Provide the (x, y) coordinate of the cell's center where the given text is located.  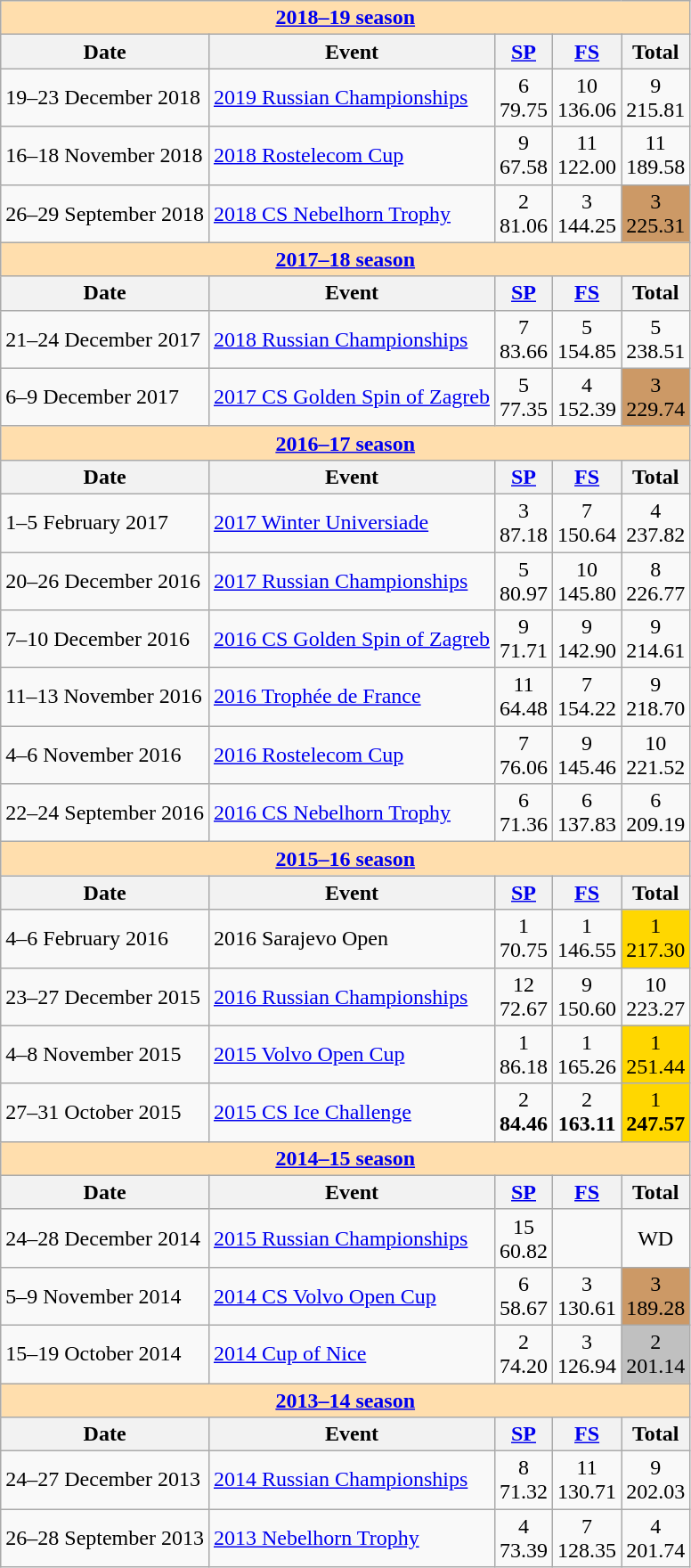
4–8 November 2015 (105, 1055)
2015 Russian Championships (351, 1238)
2 163.11 (588, 1112)
3 229.74 (655, 397)
11–13 November 2016 (105, 697)
10 223.27 (655, 996)
15 60.82 (524, 1238)
10 136.06 (588, 98)
6 71.36 (524, 813)
2016 Sarajevo Open (351, 939)
10 145.80 (588, 581)
2018 Rostelecom Cup (351, 155)
2017 CS Golden Spin of Zagreb (351, 397)
5 238.51 (655, 339)
24–27 December 2013 (105, 1481)
4 152.39 (588, 397)
7 83.66 (524, 339)
8 226.77 (655, 581)
7–10 December 2016 (105, 640)
5 80.97 (524, 581)
3 144.25 (588, 214)
9 145.46 (588, 755)
2016 CS Nebelhorn Trophy (351, 813)
11 130.71 (588, 1481)
21–24 December 2017 (105, 339)
10 221.52 (655, 755)
4 237.82 (655, 522)
1 86.18 (524, 1055)
1–5 February 2017 (105, 522)
2016 CS Golden Spin of Zagreb (351, 640)
1 146.55 (588, 939)
9 202.03 (655, 1481)
20–26 December 2016 (105, 581)
15–19 October 2014 (105, 1354)
9 218.70 (655, 697)
27–31 October 2015 (105, 1112)
9 214.61 (655, 640)
3 189.28 (655, 1295)
1 217.30 (655, 939)
9 67.58 (524, 155)
2016 Rostelecom Cup (351, 755)
2014 CS Volvo Open Cup (351, 1295)
1 70.75 (524, 939)
5–9 November 2014 (105, 1295)
2014 Russian Championships (351, 1481)
4–6 February 2016 (105, 939)
23–27 December 2015 (105, 996)
4 201.74 (655, 1538)
WD (655, 1238)
7 128.35 (588, 1538)
2015 Volvo Open Cup (351, 1055)
6 58.67 (524, 1295)
2018 Russian Championships (351, 339)
2 201.14 (655, 1354)
5 154.85 (588, 339)
2019 Russian Championships (351, 98)
1 247.57 (655, 1112)
2014–15 season (345, 1158)
6 209.19 (655, 813)
7 154.22 (588, 697)
9 142.90 (588, 640)
11 64.48 (524, 697)
2013 Nebelhorn Trophy (351, 1538)
6 137.83 (588, 813)
4–6 November 2016 (105, 755)
11 189.58 (655, 155)
26–29 September 2018 (105, 214)
2 74.20 (524, 1354)
2 81.06 (524, 214)
3 130.61 (588, 1295)
2016 Russian Championships (351, 996)
3 225.31 (655, 214)
2018–19 season (345, 18)
7 150.64 (588, 522)
9 215.81 (655, 98)
19–23 December 2018 (105, 98)
1 165.26 (588, 1055)
2015 CS Ice Challenge (351, 1112)
9 71.71 (524, 640)
6–9 December 2017 (105, 397)
5 77.35 (524, 397)
2016–17 season (345, 443)
2016 Trophée de France (351, 697)
16–18 November 2018 (105, 155)
9 150.60 (588, 996)
2013–14 season (345, 1400)
22–24 September 2016 (105, 813)
2018 CS Nebelhorn Trophy (351, 214)
3 126.94 (588, 1354)
11 122.00 (588, 155)
26–28 September 2013 (105, 1538)
2017–18 season (345, 259)
2 84.46 (524, 1112)
1 251.44 (655, 1055)
7 76.06 (524, 755)
3 87.18 (524, 522)
2017 Winter Universiade (351, 522)
2015–16 season (345, 859)
24–28 December 2014 (105, 1238)
4 73.39 (524, 1538)
2014 Cup of Nice (351, 1354)
6 79.75 (524, 98)
2017 Russian Championships (351, 581)
12 72.67 (524, 996)
8 71.32 (524, 1481)
